Scan for the cell matching the given text and deliver its [x, y] coordinate at center. 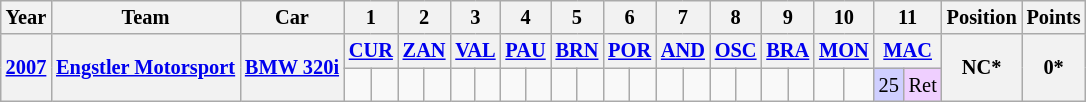
10 [844, 17]
4 [526, 17]
POR [630, 51]
6 [630, 17]
Year [26, 17]
9 [788, 17]
3 [475, 17]
11 [908, 17]
BRA [788, 51]
BMW 320i [292, 68]
0* [1054, 68]
ZAN [424, 51]
Position [982, 17]
25 [889, 85]
NC* [982, 68]
7 [683, 17]
Car [292, 17]
VAL [475, 51]
8 [736, 17]
5 [578, 17]
AND [683, 51]
BRN [578, 51]
PAU [526, 51]
Points [1054, 17]
OSC [736, 51]
Engstler Motorsport [146, 68]
2 [424, 17]
1 [371, 17]
2007 [26, 68]
MAC [908, 51]
Team [146, 17]
Ret [923, 85]
MON [844, 51]
CUR [371, 51]
